From the cell containing the given text, extract its center point as [x, y] coordinate. 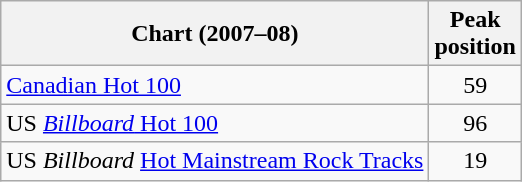
Peakposition [475, 34]
US Billboard Hot Mainstream Rock Tracks [215, 161]
19 [475, 161]
Canadian Hot 100 [215, 85]
US Billboard Hot 100 [215, 123]
Chart (2007–08) [215, 34]
96 [475, 123]
59 [475, 85]
